Return the (X, Y) coordinate for the center point of the cell that contains the specified text.  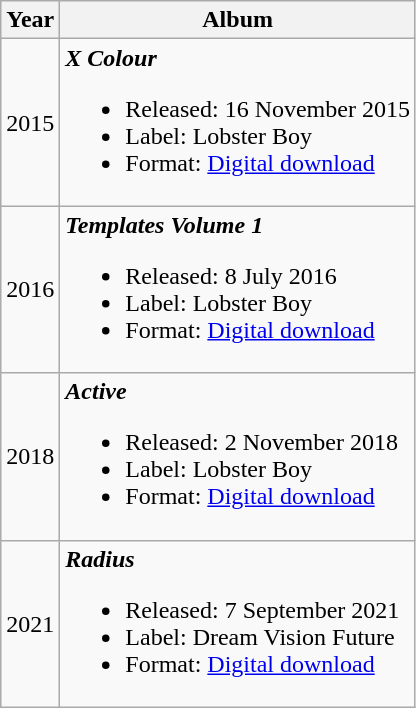
2015 (30, 122)
2018 (30, 456)
Year (30, 20)
Album (238, 20)
2021 (30, 624)
X ColourReleased: 16 November 2015Label: Lobster BoyFormat: Digital download (238, 122)
RadiusReleased: 7 September 2021Label: Dream Vision FutureFormat: Digital download (238, 624)
2016 (30, 290)
Templates Volume 1Released: 8 July 2016Label: Lobster BoyFormat: Digital download (238, 290)
ActiveReleased: 2 November 2018Label: Lobster BoyFormat: Digital download (238, 456)
